Output the (X, Y) coordinate of the center of the cell containing the given text.  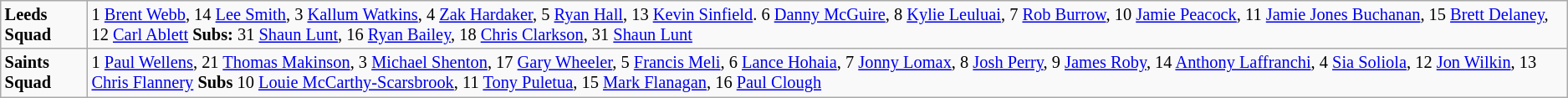
Saints Squad (44, 73)
Leeds Squad (44, 24)
